Find where the given text appears and provide that cell's center as (X, Y) coordinate. 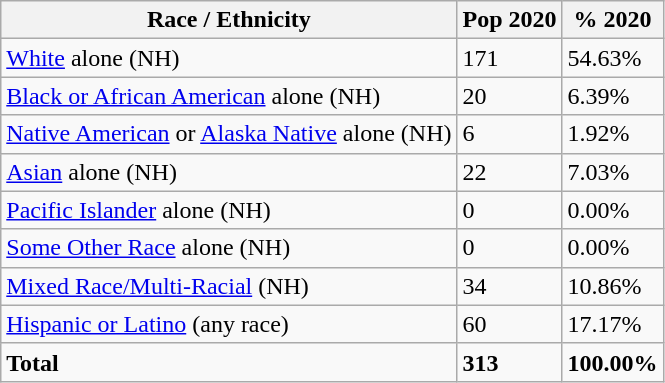
54.63% (612, 58)
10.86% (612, 286)
Total (229, 362)
6.39% (612, 96)
Black or African American alone (NH) (229, 96)
Mixed Race/Multi-Racial (NH) (229, 286)
313 (510, 362)
Asian alone (NH) (229, 172)
60 (510, 324)
34 (510, 286)
1.92% (612, 134)
7.03% (612, 172)
Race / Ethnicity (229, 20)
Native American or Alaska Native alone (NH) (229, 134)
17.17% (612, 324)
100.00% (612, 362)
Pop 2020 (510, 20)
Hispanic or Latino (any race) (229, 324)
6 (510, 134)
White alone (NH) (229, 58)
171 (510, 58)
Pacific Islander alone (NH) (229, 210)
Some Other Race alone (NH) (229, 248)
20 (510, 96)
22 (510, 172)
% 2020 (612, 20)
